Return the [x, y] coordinate for the center point of the cell that contains the specified text.  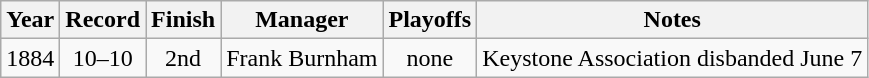
Notes [672, 20]
Frank Burnham [302, 58]
Playoffs [430, 20]
Manager [302, 20]
none [430, 58]
10–10 [103, 58]
Year [30, 20]
1884 [30, 58]
Record [103, 20]
Keystone Association disbanded June 7 [672, 58]
Finish [184, 20]
2nd [184, 58]
